Locate the cell with the specified text and output its (x, y) center coordinate. 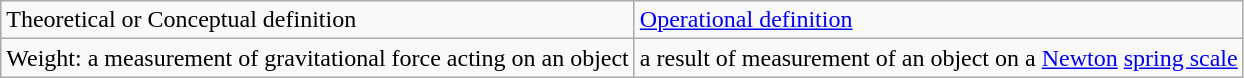
Weight: a measurement of gravitational force acting on an object (318, 58)
Theoretical or Conceptual definition (318, 20)
Operational definition (938, 20)
a result of measurement of an object on a Newton spring scale (938, 58)
